Capture the cell that displays the provided text and extract its (X, Y) central coordinate. 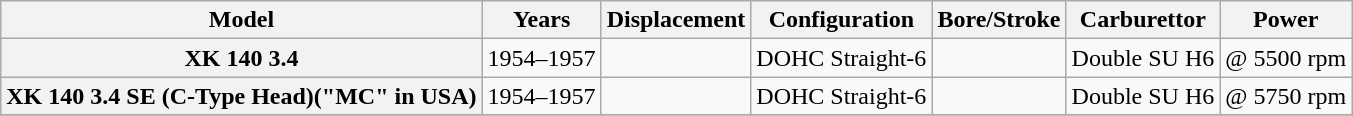
Bore/Stroke (999, 20)
Years (542, 20)
XK 140 3.4 SE (C-Type Head)("MC" in USA) (242, 96)
@ 5500 rpm (1286, 58)
XK 140 3.4 (242, 58)
@ 5750 rpm (1286, 96)
Displacement (676, 20)
Model (242, 20)
Power (1286, 20)
Configuration (842, 20)
Carburettor (1143, 20)
